Find where the given text appears and provide that cell's center as (x, y) coordinate. 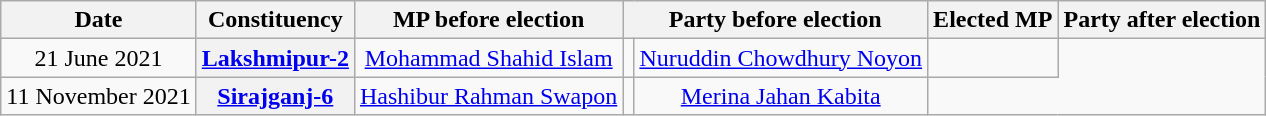
Party after election (1162, 20)
Lakshmipur-2 (275, 58)
Date (98, 20)
Hashibur Rahman Swapon (488, 96)
MP before election (488, 20)
Party before election (776, 20)
Sirajganj-6 (275, 96)
21 June 2021 (98, 58)
Mohammad Shahid Islam (488, 58)
Constituency (275, 20)
Nuruddin Chowdhury Noyon (781, 58)
Merina Jahan Kabita (781, 96)
Elected MP (993, 20)
11 November 2021 (98, 96)
